Return the [x, y] coordinate for the center point of the cell that contains the specified text.  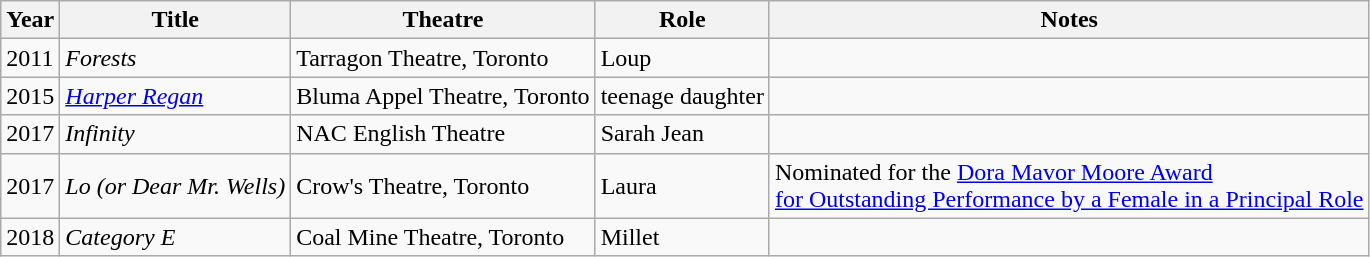
Millet [682, 237]
Lo (or Dear Mr. Wells) [176, 186]
Forests [176, 58]
Sarah Jean [682, 134]
Coal Mine Theatre, Toronto [443, 237]
Bluma Appel Theatre, Toronto [443, 96]
Infinity [176, 134]
Role [682, 20]
Harper Regan [176, 96]
Loup [682, 58]
Year [30, 20]
Title [176, 20]
NAC English Theatre [443, 134]
Category E [176, 237]
Notes [1069, 20]
2018 [30, 237]
Laura [682, 186]
teenage daughter [682, 96]
Nominated for the Dora Mavor Moore Award for Outstanding Performance by a Female in a Principal Role [1069, 186]
Crow's Theatre, Toronto [443, 186]
Tarragon Theatre, Toronto [443, 58]
Theatre [443, 20]
2015 [30, 96]
2011 [30, 58]
